Provide the [x, y] coordinate of the cell's center where the given text is located.  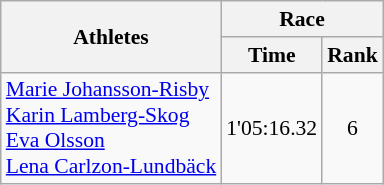
Marie Johansson-RisbyKarin Lamberg-SkogEva OlssonLena Carlzon-Lundbäck [111, 128]
Rank [352, 55]
Athletes [111, 36]
Race [302, 19]
Time [272, 55]
1'05:16.32 [272, 128]
6 [352, 128]
